Identify which cell holds the provided text, then report its [x, y] central coordinate. 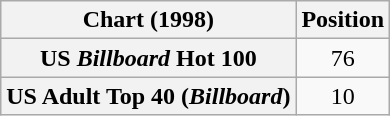
76 [343, 58]
Chart (1998) [148, 20]
US Adult Top 40 (Billboard) [148, 96]
10 [343, 96]
Position [343, 20]
US Billboard Hot 100 [148, 58]
